Find where the given text appears and provide that cell's center as [X, Y] coordinate. 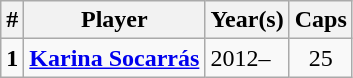
1 [12, 58]
25 [320, 58]
2012– [247, 58]
Player [114, 20]
# [12, 20]
Karina Socarrás [114, 58]
Year(s) [247, 20]
Caps [320, 20]
